Determine the (X, Y) coordinate at the center of the cell enclosing the given text.  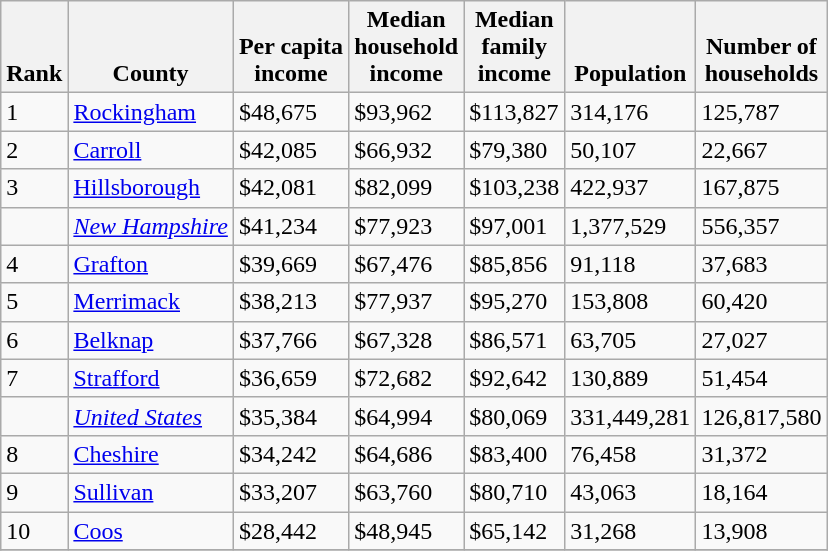
Number ofhouseholds (762, 47)
United States (151, 416)
$77,937 (406, 302)
126,817,580 (762, 416)
$28,442 (290, 531)
125,787 (762, 112)
4 (34, 264)
$64,994 (406, 416)
$83,400 (514, 454)
2 (34, 150)
1 (34, 112)
$34,242 (290, 454)
1,377,529 (630, 226)
130,889 (630, 378)
Rank (34, 47)
County (151, 47)
$113,827 (514, 112)
$37,766 (290, 340)
$63,760 (406, 492)
$65,142 (514, 531)
Strafford (151, 378)
60,420 (762, 302)
27,027 (762, 340)
3 (34, 188)
31,268 (630, 531)
18,164 (762, 492)
$66,932 (406, 150)
$38,213 (290, 302)
37,683 (762, 264)
$77,923 (406, 226)
Per capitaincome (290, 47)
$41,234 (290, 226)
91,118 (630, 264)
31,372 (762, 454)
Sullivan (151, 492)
$97,001 (514, 226)
$82,099 (406, 188)
10 (34, 531)
$67,328 (406, 340)
63,705 (630, 340)
$95,270 (514, 302)
$48,945 (406, 531)
$72,682 (406, 378)
$67,476 (406, 264)
$48,675 (290, 112)
$36,659 (290, 378)
Medianfamilyincome (514, 47)
Population (630, 47)
22,667 (762, 150)
Merrimack (151, 302)
New Hampshire (151, 226)
Rockingham (151, 112)
Grafton (151, 264)
556,357 (762, 226)
$92,642 (514, 378)
$79,380 (514, 150)
Hillsborough (151, 188)
$85,856 (514, 264)
Belknap (151, 340)
$93,962 (406, 112)
$33,207 (290, 492)
167,875 (762, 188)
43,063 (630, 492)
7 (34, 378)
Cheshire (151, 454)
$42,085 (290, 150)
314,176 (630, 112)
$80,710 (514, 492)
76,458 (630, 454)
$35,384 (290, 416)
422,937 (630, 188)
$86,571 (514, 340)
Carroll (151, 150)
8 (34, 454)
Coos (151, 531)
331,449,281 (630, 416)
50,107 (630, 150)
6 (34, 340)
5 (34, 302)
51,454 (762, 378)
Medianhouseholdincome (406, 47)
$64,686 (406, 454)
13,908 (762, 531)
$80,069 (514, 416)
$103,238 (514, 188)
9 (34, 492)
153,808 (630, 302)
$39,669 (290, 264)
$42,081 (290, 188)
